Capture the cell that displays the provided text and extract its [X, Y] central coordinate. 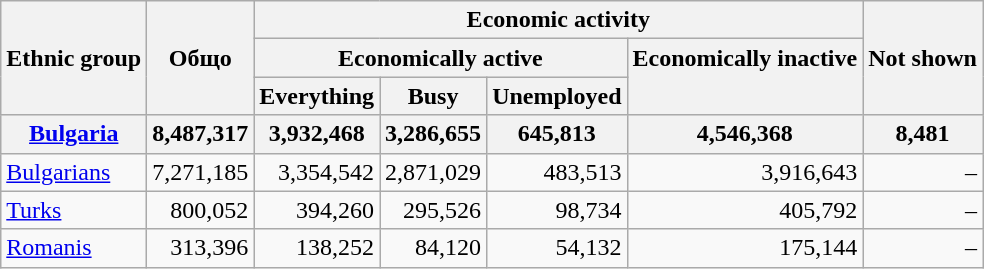
8,481 [923, 134]
98,734 [557, 210]
800,052 [200, 210]
4,546,368 [745, 134]
Everything [317, 96]
Bulgaria [74, 134]
Ethnic group [74, 58]
3,354,542 [317, 172]
138,252 [317, 248]
405,792 [745, 210]
Economic activity [558, 20]
3,916,643 [745, 172]
645,813 [557, 134]
54,132 [557, 248]
Romanis [74, 248]
313,396 [200, 248]
295,526 [434, 210]
Busy [434, 96]
Bulgarians [74, 172]
84,120 [434, 248]
Economically inactive [745, 77]
2,871,029 [434, 172]
7,271,185 [200, 172]
Not shown [923, 58]
483,513 [557, 172]
3,286,655 [434, 134]
Unemployed [557, 96]
3,932,468 [317, 134]
Turks [74, 210]
394,260 [317, 210]
175,144 [745, 248]
Общо [200, 58]
Economically active [440, 58]
8,487,317 [200, 134]
